Identify which cell holds the provided text, then report its (x, y) central coordinate. 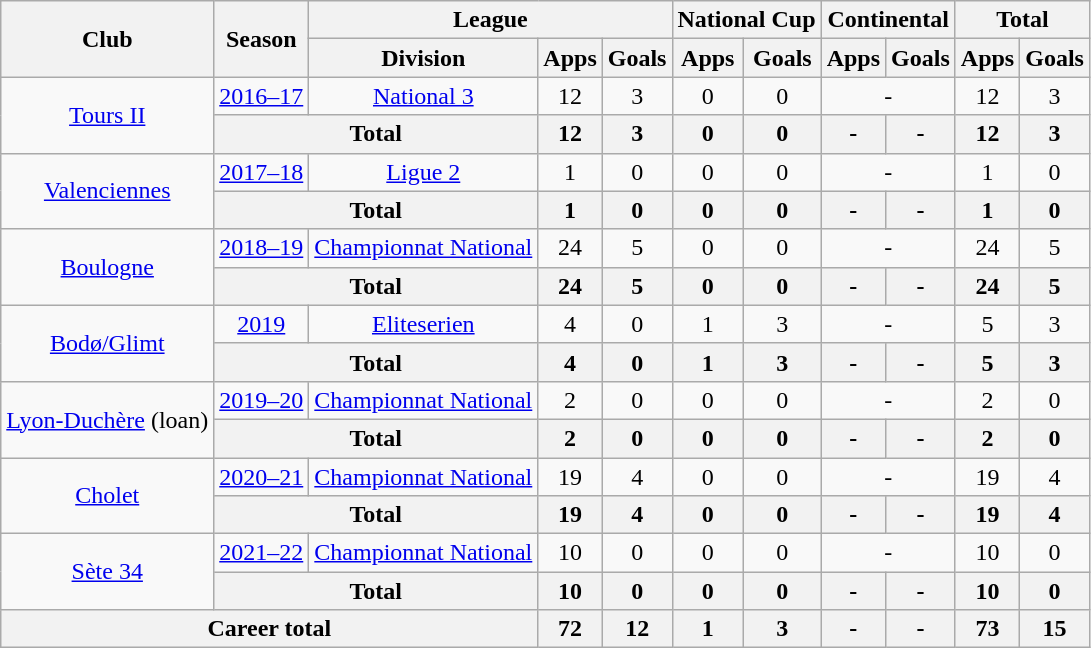
2018–19 (262, 248)
2016–17 (262, 96)
League (490, 20)
Club (108, 39)
2021–22 (262, 553)
73 (987, 629)
2019–20 (262, 400)
Valenciennes (108, 191)
Continental (888, 20)
15 (1055, 629)
Tours II (108, 115)
Lyon-Duchère (loan) (108, 419)
2019 (262, 324)
Ligue 2 (424, 172)
2020–21 (262, 477)
National Cup (746, 20)
2017–18 (262, 172)
Career total (270, 629)
Sète 34 (108, 572)
Bodø/Glimt (108, 343)
Season (262, 39)
72 (570, 629)
Cholet (108, 496)
National 3 (424, 96)
Division (424, 58)
Boulogne (108, 267)
Eliteserien (424, 324)
